Find where the given text appears and provide that cell's center as (x, y) coordinate. 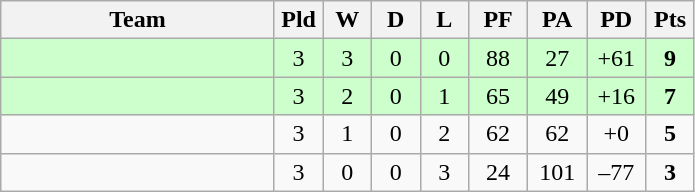
7 (670, 96)
88 (498, 58)
Team (138, 20)
24 (498, 172)
+16 (616, 96)
65 (498, 96)
+0 (616, 134)
Pld (298, 20)
PA (558, 20)
101 (558, 172)
5 (670, 134)
PF (498, 20)
+61 (616, 58)
W (348, 20)
–77 (616, 172)
D (396, 20)
PD (616, 20)
49 (558, 96)
L (444, 20)
Pts (670, 20)
9 (670, 58)
27 (558, 58)
